Locate the cell with the specified text and output its [X, Y] center coordinate. 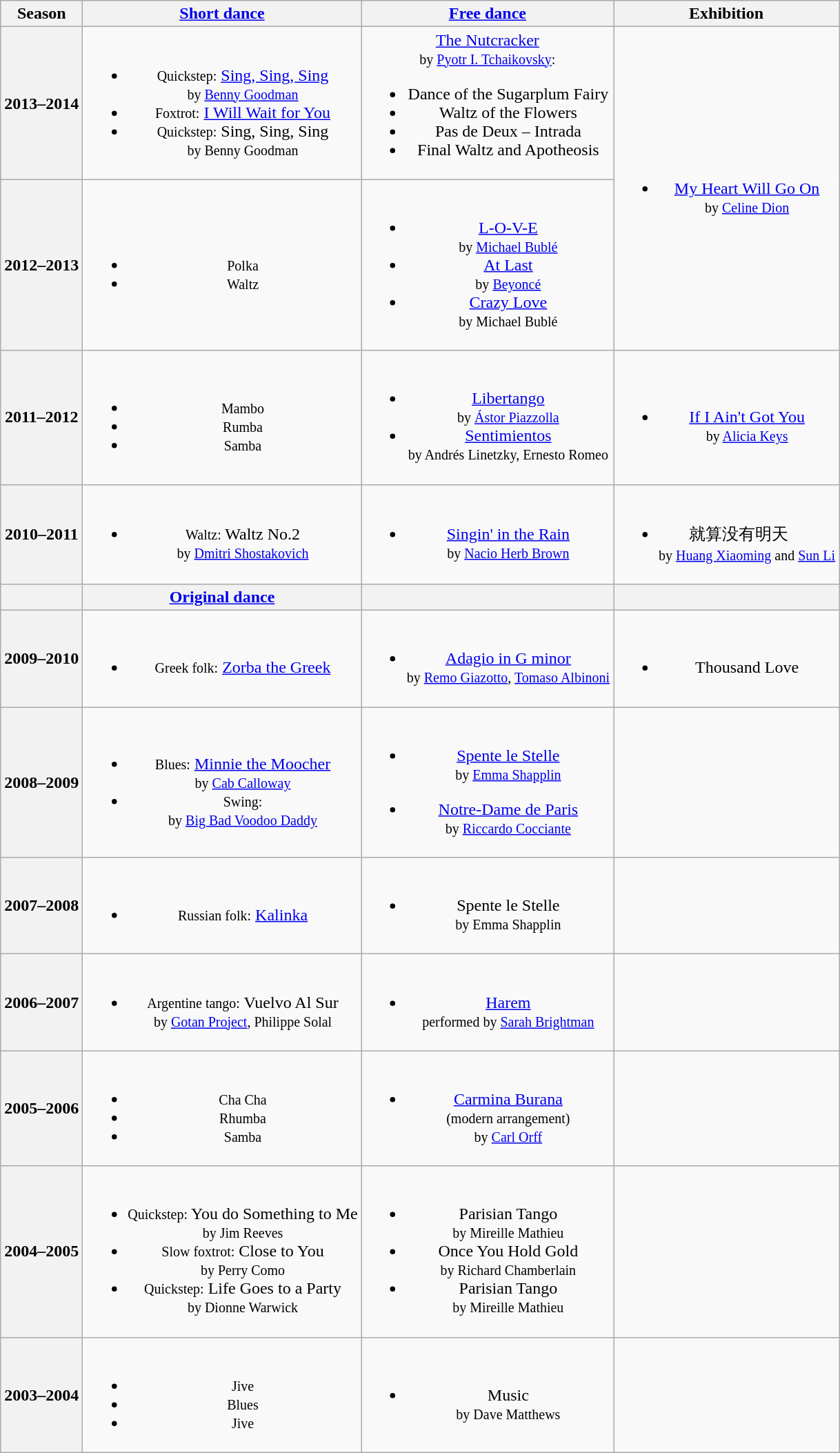
Free dance [487, 14]
Music by Dave Matthews [487, 1395]
2008–2009 [41, 782]
2004–2005 [41, 1252]
JiveBluesJive [222, 1395]
2009–2010 [41, 659]
The Nutcracker by Pyotr I. Tchaikovsky: Dance of the Sugarplum FairyWaltz of the FlowersPas de Deux – IntradaFinal Waltz and Apotheosis [487, 103]
2007–2008 [41, 906]
Blues: Minnie the Moocher by Cab Calloway Swing: by Big Bad Voodoo Daddy [222, 782]
Greek folk: Zorba the Greek [222, 659]
Exhibition [727, 14]
Harem performed by Sarah Brightman [487, 1002]
Russian folk: Kalinka [222, 906]
Original dance [222, 597]
PolkaWaltz [222, 265]
Argentine tango: Vuelvo Al Sur by Gotan Project, Philippe Solal [222, 1002]
2011–2012 [41, 417]
If I Ain't Got You by Alicia Keys [727, 417]
Quickstep: You do Something to Me by Jim Reeves Slow foxtrot: Close to You by Perry Como Quickstep: Life Goes to a Party by Dionne Warwick [222, 1252]
My Heart Will Go On by Celine Dion [727, 189]
Libertango by Ástor Piazzolla Sentimientos by Andrés Linetzky, Ernesto Romeo [487, 417]
2006–2007 [41, 1002]
Adagio in G minor by Remo Giazotto, Tomaso Albinoni [487, 659]
Short dance [222, 14]
Singin' in the Rain by Nacio Herb Brown [487, 534]
2013–2014 [41, 103]
Thousand Love [727, 659]
2003–2004 [41, 1395]
2012–2013 [41, 265]
Carmina Burana (modern arrangement) by Carl Orff [487, 1108]
Quickstep: Sing, Sing, Sing by Benny Goodman Foxtrot: I Will Wait for YouQuickstep: Sing, Sing, Sing by Benny Goodman [222, 103]
Spente le Stelle by Emma Shapplin Notre-Dame de Paris by Riccardo Cocciante [487, 782]
Spente le Stelle by Emma Shapplin [487, 906]
Season [41, 14]
2010–2011 [41, 534]
Parisian Tango by Mireille Mathieu Once You Hold Gold by Richard Chamberlain Parisian Tango by Mireille Mathieu [487, 1252]
Cha ChaRhumbaSamba [222, 1108]
就算没有明天 by Huang Xiaoming and Sun Li [727, 534]
Waltz: Waltz No.2 by Dmitri Shostakovich [222, 534]
L-O-V-E by Michael Bublé At Last by Beyoncé Crazy Love by Michael Bublé [487, 265]
2005–2006 [41, 1108]
MamboRumbaSamba [222, 417]
